Return (x, y) of the center of cell containing provided text 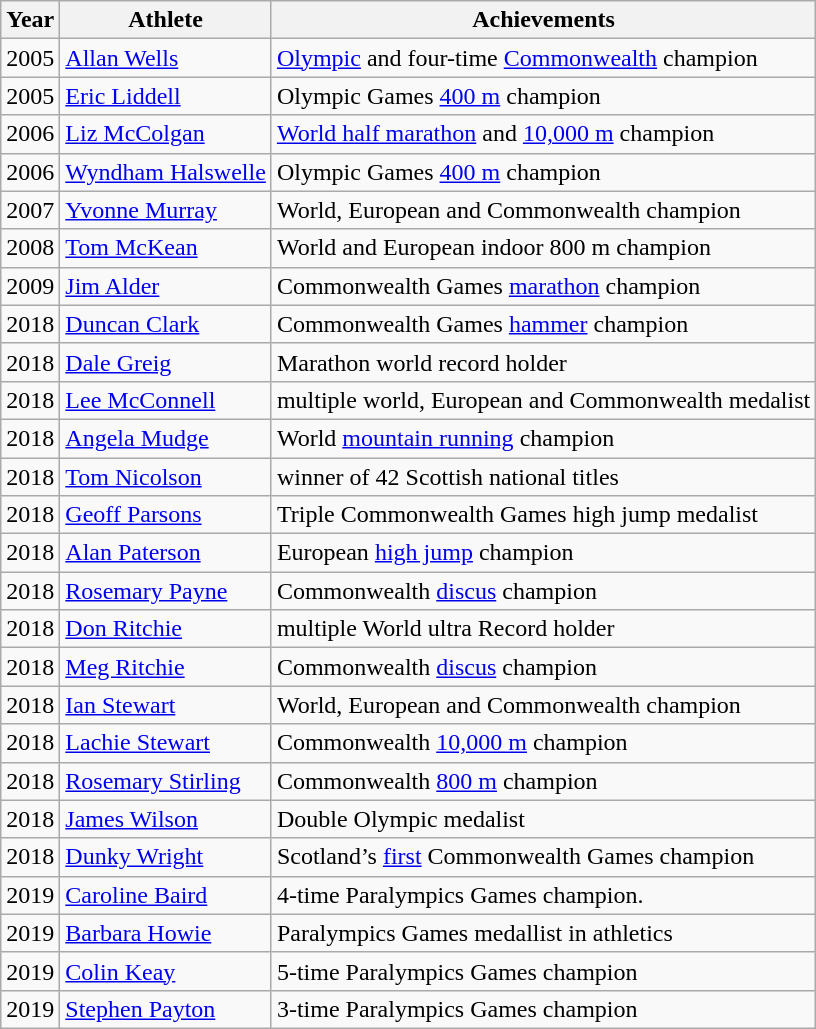
James Wilson (166, 819)
Commonwealth 10,000 m champion (543, 743)
2007 (30, 210)
Stephen Payton (166, 1009)
Geoff Parsons (166, 515)
Paralympics Games medallist in athletics (543, 933)
Yvonne Murray (166, 210)
Rosemary Payne (166, 591)
2009 (30, 286)
World mountain running champion (543, 438)
Athlete (166, 20)
Lee McConnell (166, 400)
European high jump champion (543, 553)
Rosemary Stirling (166, 781)
Dale Greig (166, 362)
Double Olympic medalist (543, 819)
Tom McKean (166, 248)
Jim Alder (166, 286)
multiple world, European and Commonwealth medalist (543, 400)
Tom Nicolson (166, 477)
Achievements (543, 20)
Caroline Baird (166, 895)
Liz McColgan (166, 134)
Ian Stewart (166, 705)
Dunky Wright (166, 857)
Duncan Clark (166, 324)
World half marathon and 10,000 m champion (543, 134)
Barbara Howie (166, 933)
Commonwealth Games marathon champion (543, 286)
Scotland’s first Commonwealth Games champion (543, 857)
Wyndham Halswelle (166, 172)
Angela Mudge (166, 438)
Triple Commonwealth Games high jump medalist (543, 515)
winner of 42 Scottish national titles (543, 477)
Year (30, 20)
Commonwealth 800 m champion (543, 781)
2008 (30, 248)
Olympic and four-time Commonwealth champion (543, 58)
Marathon world record holder (543, 362)
Lachie Stewart (166, 743)
Allan Wells (166, 58)
Alan Paterson (166, 553)
Eric Liddell (166, 96)
3-time Paralympics Games champion (543, 1009)
5-time Paralympics Games champion (543, 971)
multiple World ultra Record holder (543, 629)
World and European indoor 800 m champion (543, 248)
Meg Ritchie (166, 667)
Don Ritchie (166, 629)
Colin Keay (166, 971)
4-time Paralympics Games champion. (543, 895)
Commonwealth Games hammer champion (543, 324)
